Capture the cell that displays the provided text and extract its (X, Y) central coordinate. 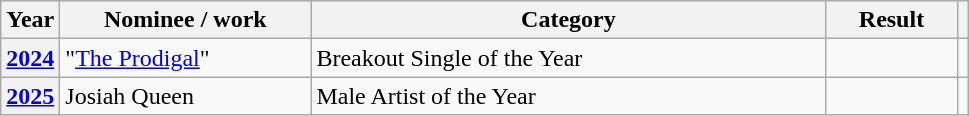
"The Prodigal" (186, 58)
Year (30, 20)
2025 (30, 96)
Result (892, 20)
2024 (30, 58)
Male Artist of the Year (568, 96)
Josiah Queen (186, 96)
Breakout Single of the Year (568, 58)
Category (568, 20)
Nominee / work (186, 20)
